Determine the (X, Y) coordinate at the center of the cell enclosing the given text.  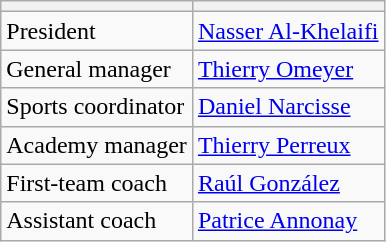
Thierry Omeyer (288, 69)
Academy manager (97, 145)
General manager (97, 69)
First-team coach (97, 183)
Nasser Al-Khelaifi (288, 31)
Thierry Perreux (288, 145)
Patrice Annonay (288, 221)
Assistant coach (97, 221)
President (97, 31)
Daniel Narcisse (288, 107)
Raúl González (288, 183)
Sports coordinator (97, 107)
